Output the [x, y] coordinate of the center of the cell containing the given text.  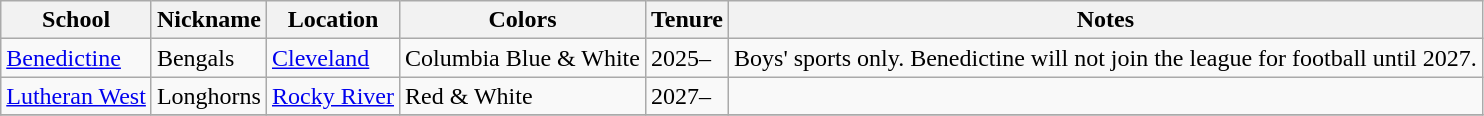
Location [332, 20]
Longhorns [208, 96]
Rocky River [332, 96]
Cleveland [332, 58]
Red & White [523, 96]
Notes [1106, 20]
Bengals [208, 58]
Benedictine [76, 58]
2027– [686, 96]
Lutheran West [76, 96]
Nickname [208, 20]
Columbia Blue & White [523, 58]
Colors [523, 20]
Boys' sports only. Benedictine will not join the league for football until 2027. [1106, 58]
School [76, 20]
Tenure [686, 20]
2025– [686, 58]
